Scan for the cell matching the given text and deliver its (x, y) coordinate at center. 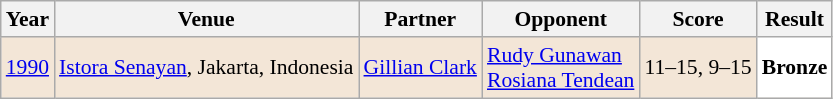
Year (28, 19)
Gillian Clark (420, 68)
Bronze (795, 68)
Venue (206, 19)
Istora Senayan, Jakarta, Indonesia (206, 68)
1990 (28, 68)
Result (795, 19)
11–15, 9–15 (698, 68)
Opponent (560, 19)
Rudy Gunawan Rosiana Tendean (560, 68)
Score (698, 19)
Partner (420, 19)
